Output the (x, y) coordinate of the center of the cell containing the given text.  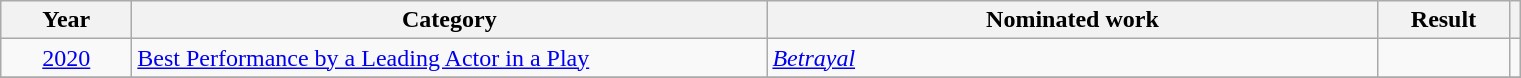
2020 (66, 58)
Result (1444, 20)
Category (450, 20)
Nominated work (1072, 20)
Betrayal (1072, 58)
Year (66, 20)
Best Performance by a Leading Actor in a Play (450, 58)
